Find where the given text appears and provide that cell's center as (x, y) coordinate. 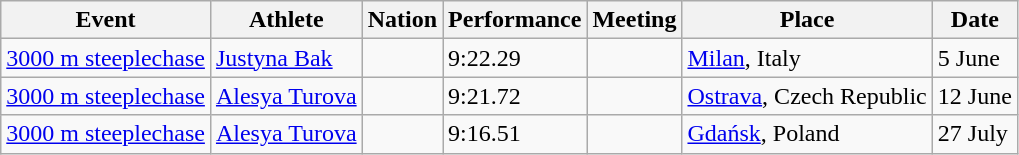
9:16.51 (515, 134)
5 June (974, 58)
Justyna Bak (286, 58)
9:22.29 (515, 58)
Performance (515, 20)
27 July (974, 134)
Nation (402, 20)
12 June (974, 96)
Meeting (634, 20)
Milan, Italy (807, 58)
Gdańsk, Poland (807, 134)
Ostrava, Czech Republic (807, 96)
Place (807, 20)
Event (106, 20)
Athlete (286, 20)
9:21.72 (515, 96)
Date (974, 20)
